Capture the cell that displays the provided text and extract its [X, Y] central coordinate. 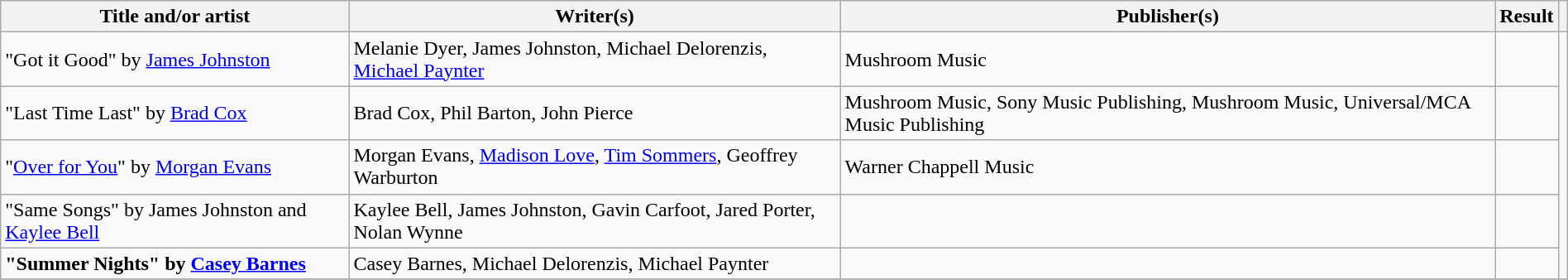
"Last Time Last" by Brad Cox [175, 113]
"Got it Good" by James Johnston [175, 60]
Morgan Evans, Madison Love, Tim Sommers, Geoffrey Warburton [595, 167]
Melanie Dyer, James Johnston, Michael Delorenzis, Michael Paynter [595, 60]
Writer(s) [595, 17]
"Over for You" by Morgan Evans [175, 167]
Mushroom Music [1168, 60]
Publisher(s) [1168, 17]
Kaylee Bell, James Johnston, Gavin Carfoot, Jared Porter, Nolan Wynne [595, 220]
Result [1527, 17]
Brad Cox, Phil Barton, John Pierce [595, 113]
"Summer Nights" by Casey Barnes [175, 263]
Title and/or artist [175, 17]
"Same Songs" by James Johnston and Kaylee Bell [175, 220]
Casey Barnes, Michael Delorenzis, Michael Paynter [595, 263]
Mushroom Music, Sony Music Publishing, Mushroom Music, Universal/MCA Music Publishing [1168, 113]
Warner Chappell Music [1168, 167]
